Return the (X, Y) coordinate for the center point of the cell that contains the specified text.  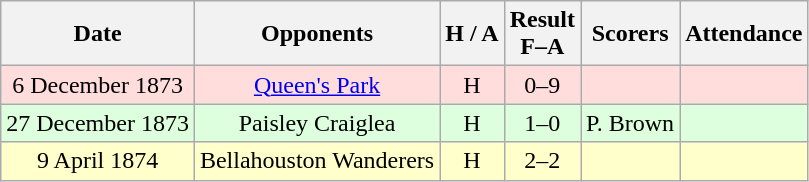
2–2 (542, 161)
Opponents (316, 34)
Date (98, 34)
P. Brown (630, 123)
27 December 1873 (98, 123)
Bellahouston Wanderers (316, 161)
H / A (472, 34)
Attendance (744, 34)
ResultF–A (542, 34)
0–9 (542, 85)
Scorers (630, 34)
9 April 1874 (98, 161)
Paisley Craiglea (316, 123)
1–0 (542, 123)
6 December 1873 (98, 85)
Queen's Park (316, 85)
